Pinpoint the cell where the given text exists, returning its (X, Y) midpoint coordinate. 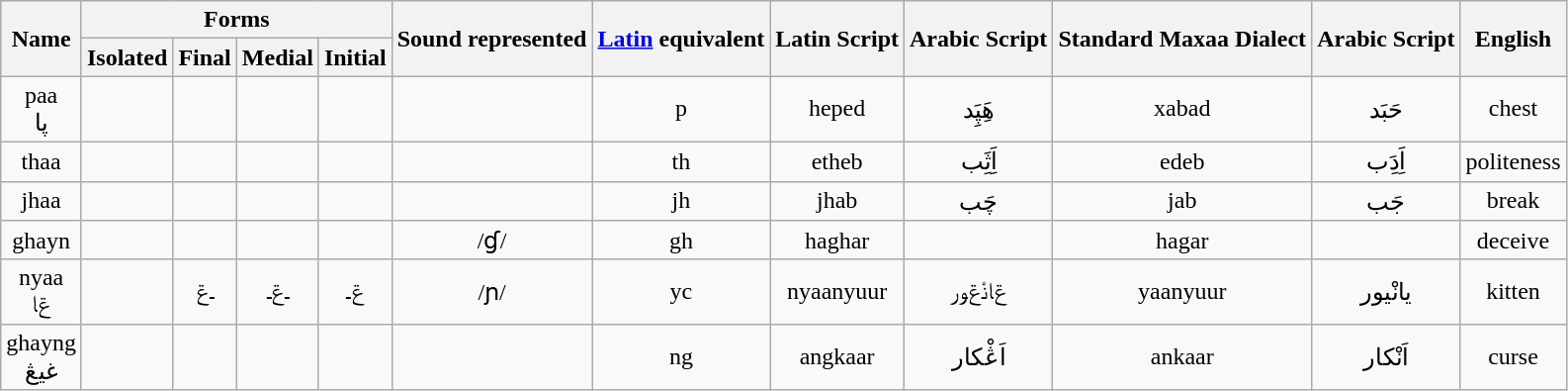
هَِپَِد (979, 109)
ـݝـ (277, 291)
break (1513, 201)
ghayngغيڠ (42, 356)
Medial (277, 57)
يانْيور (1386, 291)
deceive (1513, 241)
/ɲ/ (492, 291)
Isolated (127, 57)
jhab (837, 201)
chest (1513, 109)
Standard Maxaa Dialect (1182, 39)
th (681, 161)
p (681, 109)
English (1513, 39)
Latin equivalent (681, 39)
xabad (1182, 109)
haghar (837, 241)
politeness (1513, 161)
ghayn (42, 241)
اَِثَِب (979, 161)
kitten (1513, 291)
/ɠ/ (492, 241)
edeb (1182, 161)
ankaar (1182, 356)
Latin Script (837, 39)
چَب (979, 201)
Forms (236, 20)
heped (837, 109)
yc (681, 291)
yaanyuur (1182, 291)
حَبَد (1386, 109)
Sound represented (492, 39)
gh (681, 241)
ݝانْݝور (979, 291)
jh (681, 201)
etheb (837, 161)
اَِدَِب (1386, 161)
thaa (42, 161)
jhaa (42, 201)
ng (681, 356)
Initial (355, 57)
jab (1182, 201)
ݝـ (355, 291)
nyaanyuur (837, 291)
hagar (1182, 241)
اَنْكار (1386, 356)
ـݝ (205, 291)
nyaaݝا (42, 291)
angkaar (837, 356)
جَب (1386, 201)
اَڠْكار (979, 356)
curse (1513, 356)
Final (205, 57)
Name (42, 39)
paaپا (42, 109)
